Detect which cell encompasses the target text, then output its (X, Y) center coordinate. 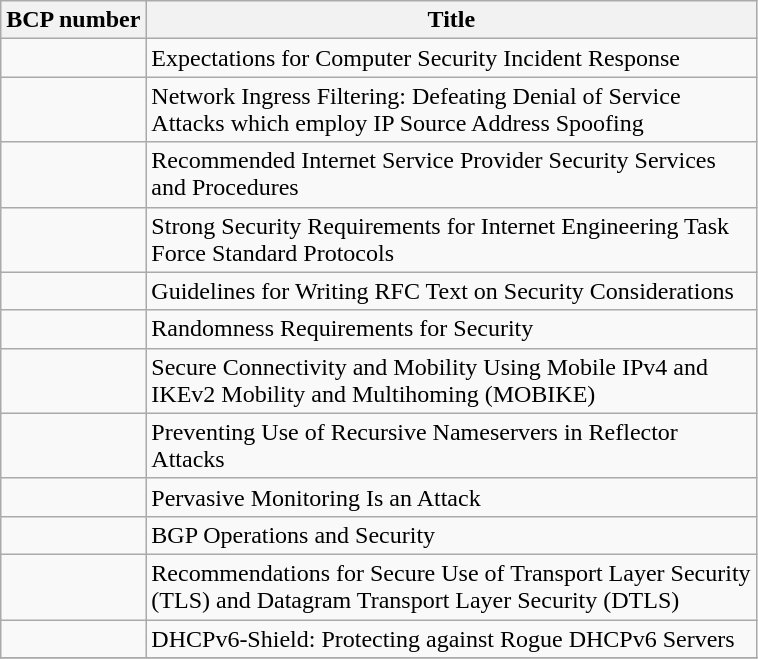
Recommendations for Secure Use of Transport Layer Security (TLS) and Datagram Transport Layer Security (DTLS) (452, 586)
BGP Operations and Security (452, 535)
Title (452, 20)
Randomness Requirements for Security (452, 329)
Preventing Use of Recursive Nameservers in Reflector Attacks (452, 446)
Strong Security Requirements for Internet Engineering Task Force Standard Protocols (452, 240)
Pervasive Monitoring Is an Attack (452, 497)
Guidelines for Writing RFC Text on Security Considerations (452, 291)
BCP number (74, 20)
Expectations for Computer Security Incident Response (452, 58)
Network Ingress Filtering: Defeating Denial of Service Attacks which employ IP Source Address Spoofing (452, 110)
DHCPv6-Shield: Protecting against Rogue DHCPv6 Servers (452, 639)
Secure Connectivity and Mobility Using Mobile IPv4 and IKEv2 Mobility and Multihoming (MOBIKE) (452, 380)
Recommended Internet Service Provider Security Services and Procedures (452, 174)
